For the text-containing cell, return its midpoint in [X, Y] coordinate format. 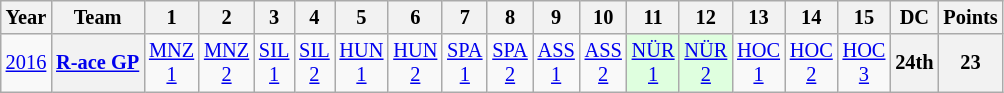
10 [604, 17]
MNZ2 [226, 63]
NÜR2 [706, 63]
R-ace GP [98, 63]
24th [914, 63]
HOC3 [864, 63]
14 [812, 17]
23 [970, 63]
SPA2 [510, 63]
MNZ1 [172, 63]
11 [654, 17]
ASS2 [604, 63]
12 [706, 17]
HUN2 [415, 63]
6 [415, 17]
7 [464, 17]
HUN1 [362, 63]
NÜR1 [654, 63]
2 [226, 17]
SPA1 [464, 63]
9 [556, 17]
SIL1 [274, 63]
13 [758, 17]
2016 [26, 63]
Year [26, 17]
SIL2 [314, 63]
5 [362, 17]
3 [274, 17]
HOC1 [758, 63]
15 [864, 17]
1 [172, 17]
Points [970, 17]
4 [314, 17]
ASS1 [556, 63]
DC [914, 17]
8 [510, 17]
Team [98, 17]
HOC2 [812, 63]
